Determine the [X, Y] coordinate at the center of the cell enclosing the given text.  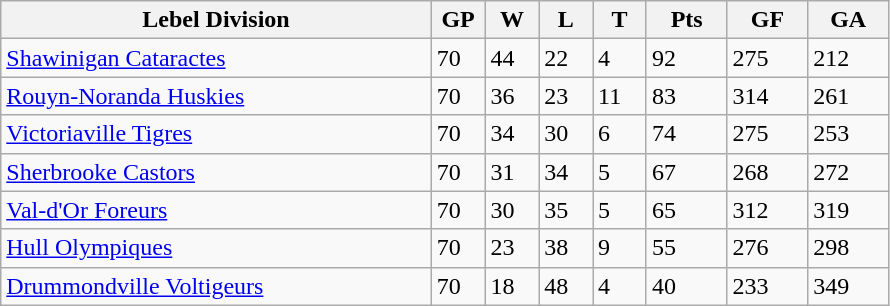
9 [620, 248]
Drummondville Voltigeurs [216, 286]
22 [566, 58]
11 [620, 96]
W [512, 20]
Rouyn-Noranda Huskies [216, 96]
276 [768, 248]
18 [512, 286]
349 [848, 286]
Victoriaville Tigres [216, 134]
48 [566, 286]
GA [848, 20]
Sherbrooke Castors [216, 172]
65 [686, 210]
272 [848, 172]
T [620, 20]
Pts [686, 20]
261 [848, 96]
35 [566, 210]
31 [512, 172]
233 [768, 286]
Hull Olympiques [216, 248]
268 [768, 172]
GP [458, 20]
319 [848, 210]
Shawinigan Cataractes [216, 58]
92 [686, 58]
Lebel Division [216, 20]
55 [686, 248]
36 [512, 96]
40 [686, 286]
38 [566, 248]
253 [848, 134]
74 [686, 134]
298 [848, 248]
83 [686, 96]
312 [768, 210]
44 [512, 58]
314 [768, 96]
Val-d'Or Foreurs [216, 210]
L [566, 20]
GF [768, 20]
67 [686, 172]
6 [620, 134]
212 [848, 58]
